Return the (X, Y) coordinate for the center point of the cell that contains the specified text.  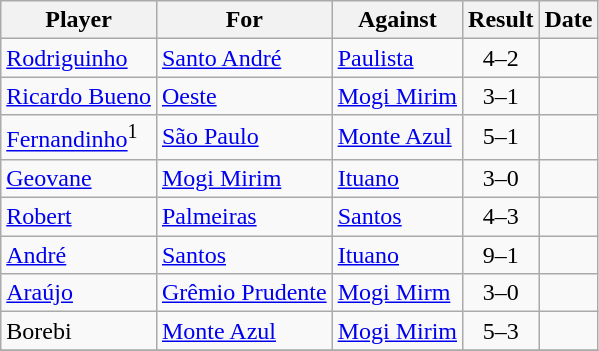
Grêmio Prudente (244, 293)
Palmeiras (244, 217)
Paulista (397, 58)
4–2 (501, 58)
Oeste (244, 96)
5–1 (501, 138)
Rodriguinho (79, 58)
9–1 (501, 255)
Robert (79, 217)
For (244, 20)
Santo André (244, 58)
Date (568, 20)
4–3 (501, 217)
Result (501, 20)
3–1 (501, 96)
Ricardo Bueno (79, 96)
Against (397, 20)
Player (79, 20)
Borebi (79, 331)
São Paulo (244, 138)
Araújo (79, 293)
André (79, 255)
Geovane (79, 178)
Fernandinho1 (79, 138)
Mogi Mirm (397, 293)
5–3 (501, 331)
